From the cell containing the given text, extract its center point as [x, y] coordinate. 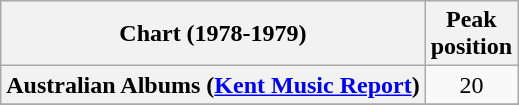
Australian Albums (Kent Music Report) [213, 85]
20 [471, 85]
Chart (1978-1979) [213, 34]
Peak position [471, 34]
